Determine the (X, Y) coordinate at the center of the cell enclosing the given text.  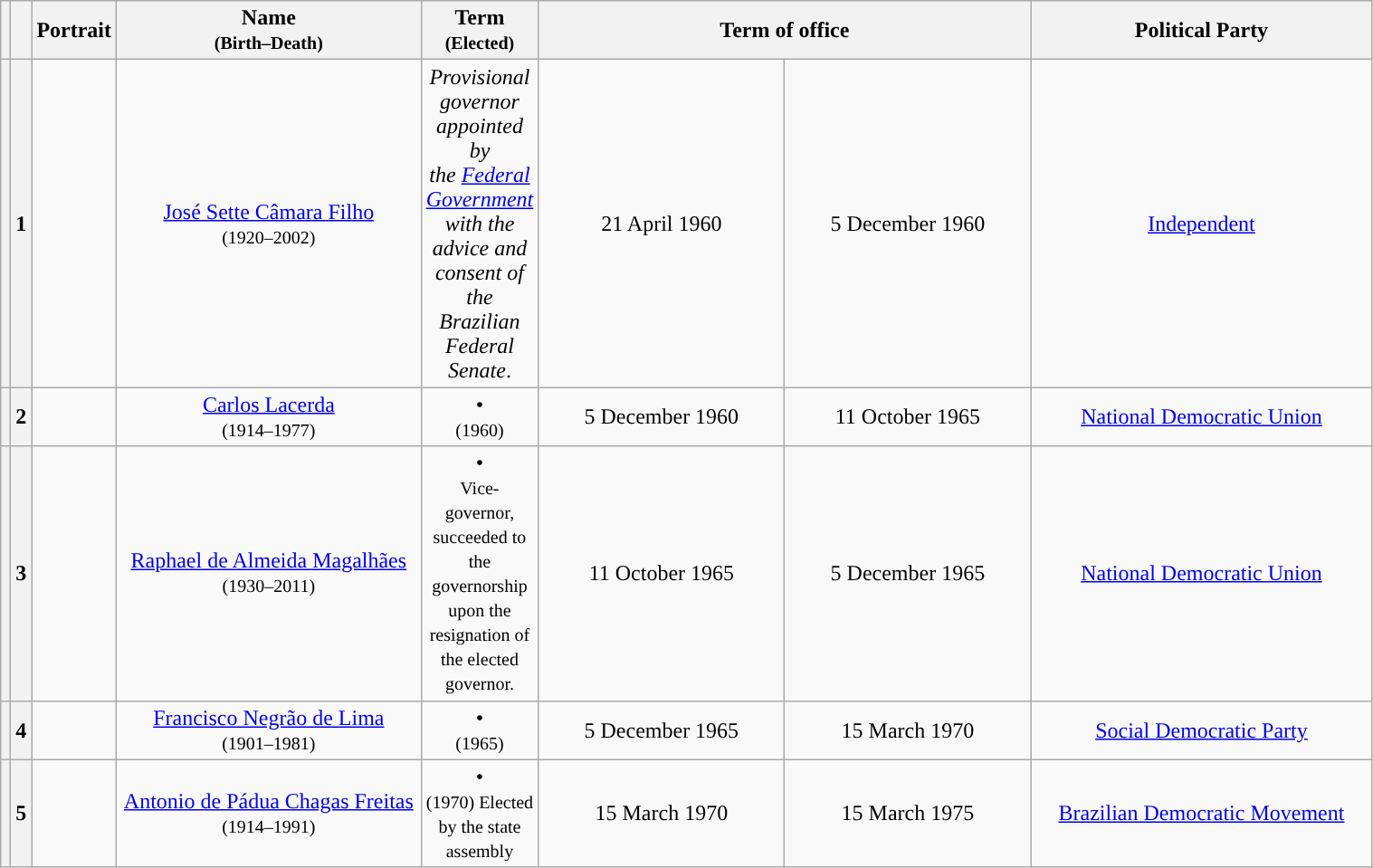
José Sette Câmara Filho(1920–2002) (270, 224)
Provisional governor appointed by the Federal Government with the advice and consent of the Brazilian Federal Senate. (480, 224)
Carlos Lacerda(1914–1977) (270, 416)
Independent (1202, 224)
5 (22, 813)
Brazilian Democratic Movement (1202, 813)
Term(Elected) (480, 31)
•(1960) (480, 416)
•(1970) Elected by the state assembly (480, 813)
Antonio de Pádua Chagas Freitas(1914–1991) (270, 813)
21 April 1960 (662, 224)
Social Democratic Party (1202, 730)
15 March 1975 (908, 813)
Political Party (1202, 31)
Francisco Negrão de Lima(1901–1981) (270, 730)
Raphael de Almeida Magalhães(1930–2011) (270, 574)
2 (22, 416)
• Vice-governor, succeeded to the governorship upon the resignation of the elected governor. (480, 574)
Term of office (785, 31)
•(1965) (480, 730)
4 (22, 730)
Name(Birth–Death) (270, 31)
3 (22, 574)
Portrait (74, 31)
1 (22, 224)
